Provide the [X, Y] coordinate of the cell's center where the given text is located.  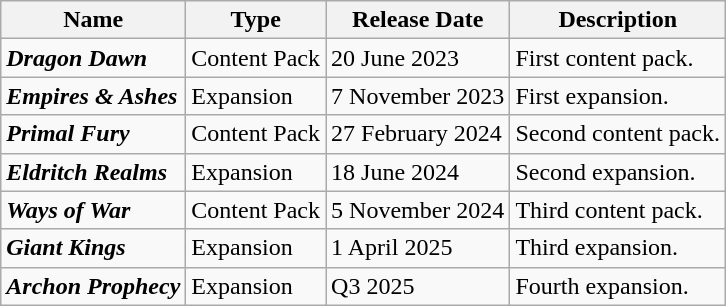
Giant Kings [94, 248]
Third content pack. [618, 210]
Fourth expansion. [618, 286]
Dragon Dawn [94, 58]
Second expansion. [618, 172]
20 June 2023 [418, 58]
1 April 2025 [418, 248]
Q3 2025 [418, 286]
Eldritch Realms [94, 172]
Ways of War [94, 210]
7 November 2023 [418, 96]
First expansion. [618, 96]
First content pack. [618, 58]
Archon Prophecy [94, 286]
Name [94, 20]
27 February 2024 [418, 134]
Empires & Ashes [94, 96]
5 November 2024 [418, 210]
Description [618, 20]
Third expansion. [618, 248]
Type [256, 20]
Primal Fury [94, 134]
18 June 2024 [418, 172]
Release Date [418, 20]
Second content pack. [618, 134]
